Capture the cell that displays the provided text and extract its (x, y) central coordinate. 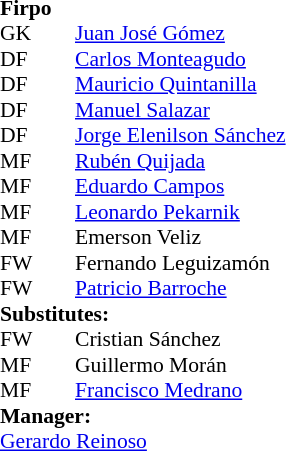
Mauricio Quintanilla (180, 85)
Substitutes: (143, 314)
Leonardo Pekarnik (180, 212)
Jorge Elenilson Sánchez (180, 135)
GK (19, 33)
Francisco Medrano (180, 391)
Rubén Quijada (180, 161)
Manager: (143, 416)
Cristian Sánchez (180, 339)
Juan José Gómez (180, 33)
Emerson Veliz (180, 237)
Patricio Barroche (180, 289)
Eduardo Campos (180, 187)
Fernando Leguizamón (180, 263)
Manuel Salazar (180, 110)
Carlos Monteagudo (180, 59)
Guillermo Morán (180, 365)
